Provide the [X, Y] coordinate of the cell's center where the given text is located.  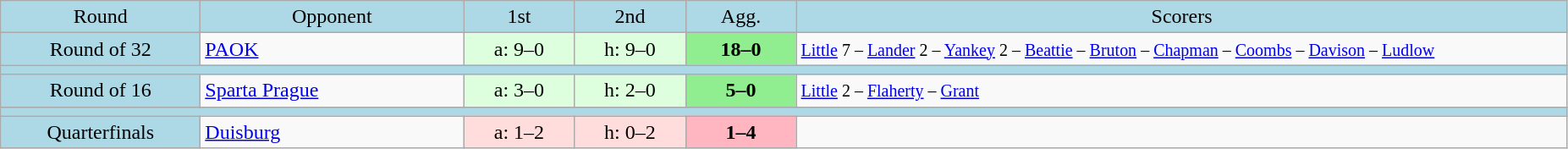
Duisburg [332, 132]
Round of 16 [101, 91]
PAOK [332, 49]
a: 9–0 [520, 49]
h: 0–2 [630, 132]
2nd [630, 17]
Little 2 – Flaherty – Grant [1181, 91]
Scorers [1181, 17]
h: 9–0 [630, 49]
Sparta Prague [332, 91]
5–0 [741, 91]
Little 7 – Lander 2 – Yankey 2 – Beattie – Bruton – Chapman – Coombs – Davison – Ludlow [1181, 49]
Round of 32 [101, 49]
a: 3–0 [520, 91]
h: 2–0 [630, 91]
Round [101, 17]
a: 1–2 [520, 132]
1–4 [741, 132]
1st [520, 17]
Quarterfinals [101, 132]
Agg. [741, 17]
Opponent [332, 17]
18–0 [741, 49]
